Provide the [X, Y] coordinate of the cell's center where the given text is located.  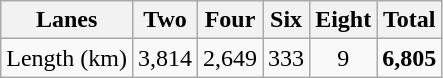
2,649 [230, 58]
9 [344, 58]
3,814 [164, 58]
Total [410, 20]
Lanes [67, 20]
6,805 [410, 58]
Four [230, 20]
Six [286, 20]
Eight [344, 20]
Two [164, 20]
Length (km) [67, 58]
333 [286, 58]
